Determine the (X, Y) coordinate at the center of the cell enclosing the given text.  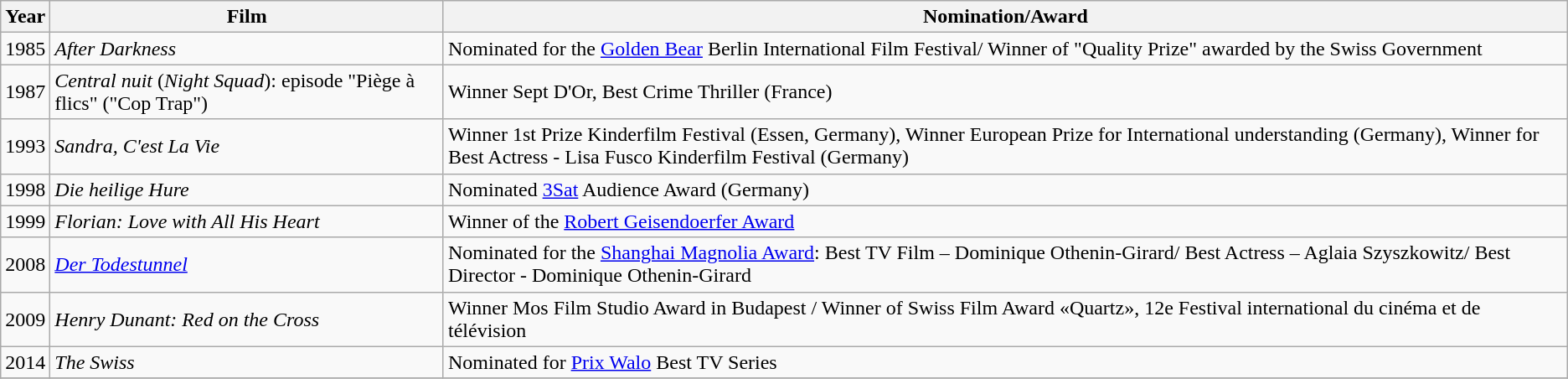
Nominated for the Golden Bear Berlin International Film Festival/ Winner of "Quality Prize" awarded by the Swiss Government (1005, 49)
Film (247, 17)
Year (25, 17)
After Darkness (247, 49)
Nomination/Award (1005, 17)
2009 (25, 319)
1987 (25, 92)
Sandra, C'est La Vie (247, 146)
1999 (25, 221)
Winner Mos Film Studio Award in Budapest / Winner of Swiss Film Award «Quartz», 12e Festival international du cinéma et de télévision (1005, 319)
2008 (25, 265)
The Swiss (247, 362)
1993 (25, 146)
Nominated for Prix Walo Best TV Series (1005, 362)
Henry Dunant: Red on the Cross (247, 319)
Winner Sept D'Or, Best Crime Thriller (France) (1005, 92)
Nominated 3Sat Audience Award (Germany) (1005, 189)
Der Todestunnel (247, 265)
Central nuit (Night Squad): episode "Piège à flics" ("Cop Trap") (247, 92)
Die heilige Hure (247, 189)
1998 (25, 189)
2014 (25, 362)
1985 (25, 49)
Winner of the Robert Geisendoerfer Award (1005, 221)
Florian: Love with All His Heart (247, 221)
